Capture the cell that displays the provided text and extract its [X, Y] central coordinate. 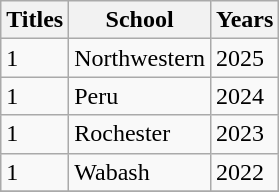
2025 [244, 58]
School [140, 20]
Rochester [140, 134]
Peru [140, 96]
2022 [244, 172]
Wabash [140, 172]
Years [244, 20]
2023 [244, 134]
Northwestern [140, 58]
2024 [244, 96]
Titles [35, 20]
